Determine the (X, Y) coordinate at the center of the cell enclosing the given text.  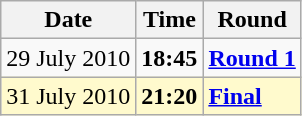
Round (252, 20)
Final (252, 96)
18:45 (170, 58)
Date (68, 20)
29 July 2010 (68, 58)
Time (170, 20)
21:20 (170, 96)
31 July 2010 (68, 96)
Round 1 (252, 58)
